Capture the cell that displays the provided text and extract its (X, Y) central coordinate. 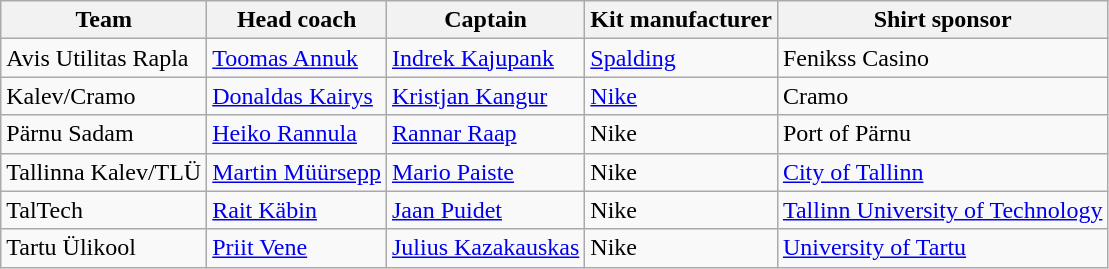
Tartu Ülikool (104, 248)
Jaan Puidet (485, 210)
City of Tallinn (942, 172)
Rait Käbin (297, 210)
Toomas Annuk (297, 58)
Avis Utilitas Rapla (104, 58)
Pärnu Sadam (104, 134)
Rannar Raap (485, 134)
Team (104, 20)
Indrek Kajupank (485, 58)
Port of Pärnu (942, 134)
Tallinn University of Technology (942, 210)
Heiko Rannula (297, 134)
Mario Paiste (485, 172)
Martin Müürsepp (297, 172)
Shirt sponsor (942, 20)
Julius Kazakauskas (485, 248)
Kit manufacturer (682, 20)
Fenikss Casino (942, 58)
Priit Vene (297, 248)
TalTech (104, 210)
Head coach (297, 20)
Kalev/Cramo (104, 96)
Tallinna Kalev/TLÜ (104, 172)
University of Tartu (942, 248)
Donaldas Kairys (297, 96)
Captain (485, 20)
Kristjan Kangur (485, 96)
Spalding (682, 58)
Cramo (942, 96)
